For the text-containing cell, return its midpoint in [x, y] coordinate format. 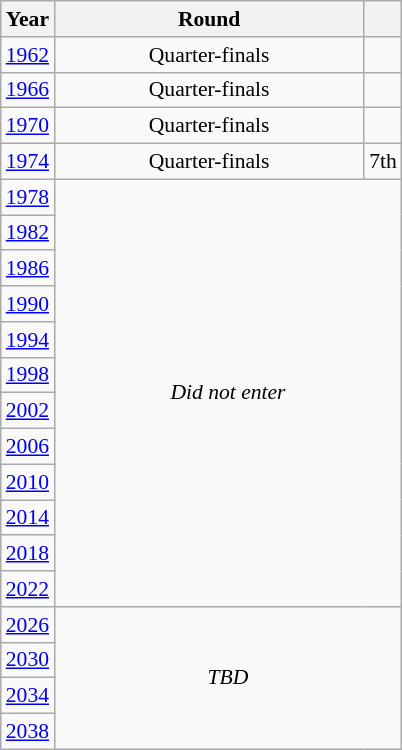
1978 [28, 197]
Round [209, 19]
TBD [228, 678]
1962 [28, 55]
1974 [28, 162]
2014 [28, 518]
1986 [28, 269]
1994 [28, 340]
2010 [28, 482]
1990 [28, 304]
Did not enter [228, 393]
1966 [28, 90]
1982 [28, 233]
2038 [28, 732]
2022 [28, 589]
2006 [28, 447]
2030 [28, 660]
2034 [28, 696]
Year [28, 19]
2018 [28, 554]
7th [383, 162]
2002 [28, 411]
1998 [28, 375]
1970 [28, 126]
2026 [28, 625]
